Return the (x, y) coordinate for the center point of the cell that contains the specified text.  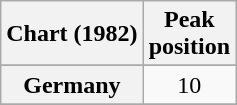
10 (189, 85)
Germany (72, 85)
Peakposition (189, 34)
Chart (1982) (72, 34)
